Scan for the cell matching the given text and deliver its (x, y) coordinate at center. 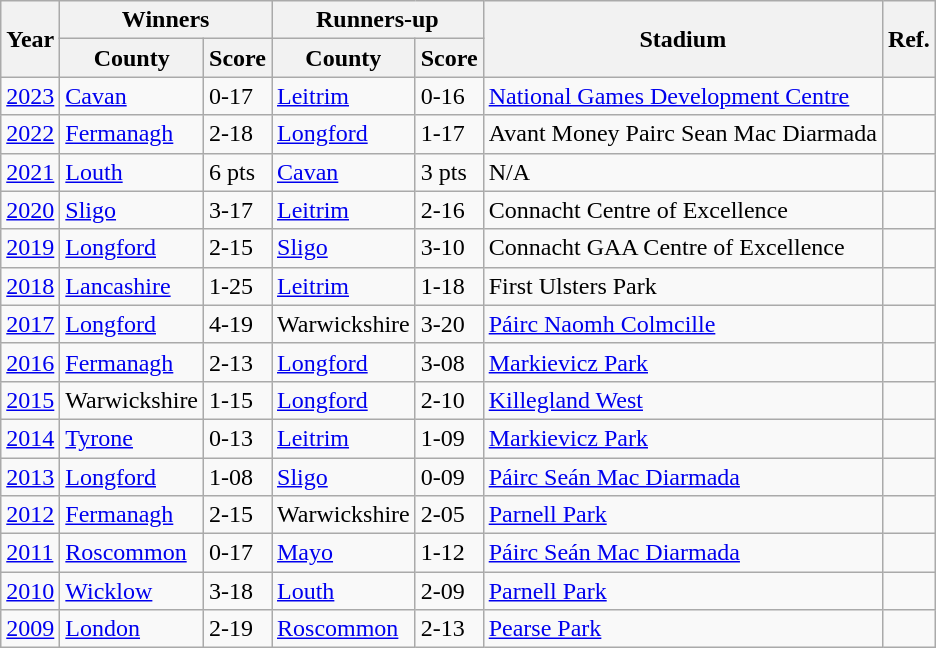
2016 (30, 362)
Winners (166, 20)
1-15 (238, 400)
2017 (30, 324)
Ref. (908, 39)
0-16 (449, 96)
Wicklow (132, 591)
2-05 (449, 515)
1-12 (449, 553)
National Games Development Centre (682, 96)
Connacht GAA Centre of Excellence (682, 248)
1-18 (449, 286)
Runners-up (378, 20)
3-10 (449, 248)
Mayo (344, 553)
1-08 (238, 477)
1-17 (449, 134)
Avant Money Pairc Sean Mac Diarmada (682, 134)
2015 (30, 400)
2020 (30, 210)
2-10 (449, 400)
0-13 (238, 438)
1-25 (238, 286)
Killegland West (682, 400)
2-19 (238, 629)
0-09 (449, 477)
Year (30, 39)
3-20 (449, 324)
Connacht Centre of Excellence (682, 210)
3-08 (449, 362)
2-18 (238, 134)
2-16 (449, 210)
2012 (30, 515)
Stadium (682, 39)
3-17 (238, 210)
2014 (30, 438)
2010 (30, 591)
2013 (30, 477)
Páirc Naomh Colmcille (682, 324)
2023 (30, 96)
1-09 (449, 438)
2011 (30, 553)
2-09 (449, 591)
6 pts (238, 172)
Pearse Park (682, 629)
2021 (30, 172)
3-18 (238, 591)
3 pts (449, 172)
First Ulsters Park (682, 286)
N/A (682, 172)
Tyrone (132, 438)
2019 (30, 248)
Lancashire (132, 286)
4-19 (238, 324)
2022 (30, 134)
2009 (30, 629)
2018 (30, 286)
London (132, 629)
